Output the (X, Y) coordinate of the center of the cell containing the given text.  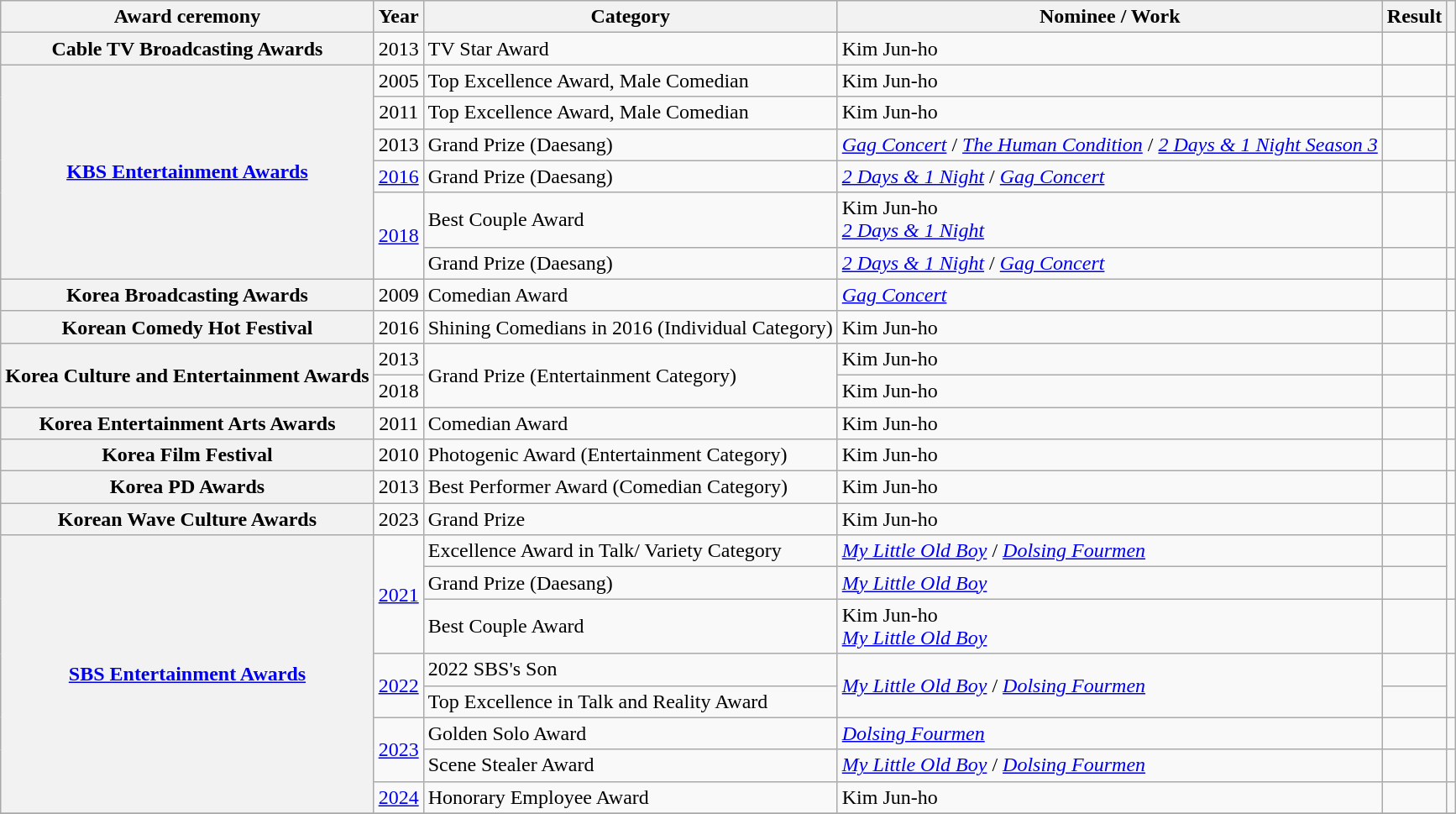
Shining Comedians in 2016 (Individual Category) (630, 327)
Honorary Employee Award (630, 797)
2005 (398, 81)
2022 (398, 685)
Gag Concert / The Human Condition / 2 Days & 1 Night Season 3 (1110, 144)
Excellence Award in Talk/ Variety Category (630, 551)
KBS Entertainment Awards (187, 171)
Result (1414, 17)
Kim Jun-ho My Little Old Boy (1110, 627)
Grand Prize (Entertainment Category) (630, 375)
Category (630, 17)
Golden Solo Award (630, 733)
Dolsing Fourmen (1110, 733)
Scene Stealer Award (630, 765)
2021 (398, 595)
Award ceremony (187, 17)
Kim Jun-ho 2 Days & 1 Night (1110, 220)
Gag Concert (1110, 295)
Best Performer Award (Comedian Category) (630, 487)
Photogenic Award (Entertainment Category) (630, 455)
2024 (398, 797)
Korea Broadcasting Awards (187, 295)
Korea Film Festival (187, 455)
SBS Entertainment Awards (187, 675)
Year (398, 17)
My Little Old Boy (1110, 583)
Top Excellence in Talk and Reality Award (630, 701)
2009 (398, 295)
2022 SBS's Son (630, 670)
Korean Wave Culture Awards (187, 519)
Korea Culture and Entertainment Awards (187, 375)
Korea PD Awards (187, 487)
2010 (398, 455)
Cable TV Broadcasting Awards (187, 49)
TV Star Award (630, 49)
Korea Entertainment Arts Awards (187, 423)
Nominee / Work (1110, 17)
Grand Prize (630, 519)
Korean Comedy Hot Festival (187, 327)
